Capture the cell that displays the provided text and extract its (X, Y) central coordinate. 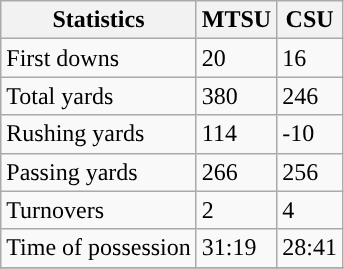
114 (236, 134)
Time of possession (99, 248)
2 (236, 210)
Turnovers (99, 210)
266 (236, 172)
31:19 (236, 248)
256 (310, 172)
380 (236, 96)
Statistics (99, 20)
First downs (99, 58)
-10 (310, 134)
4 (310, 210)
Passing yards (99, 172)
CSU (310, 20)
246 (310, 96)
20 (236, 58)
Total yards (99, 96)
28:41 (310, 248)
16 (310, 58)
MTSU (236, 20)
Rushing yards (99, 134)
